Find where the given text appears and provide that cell's center as (X, Y) coordinate. 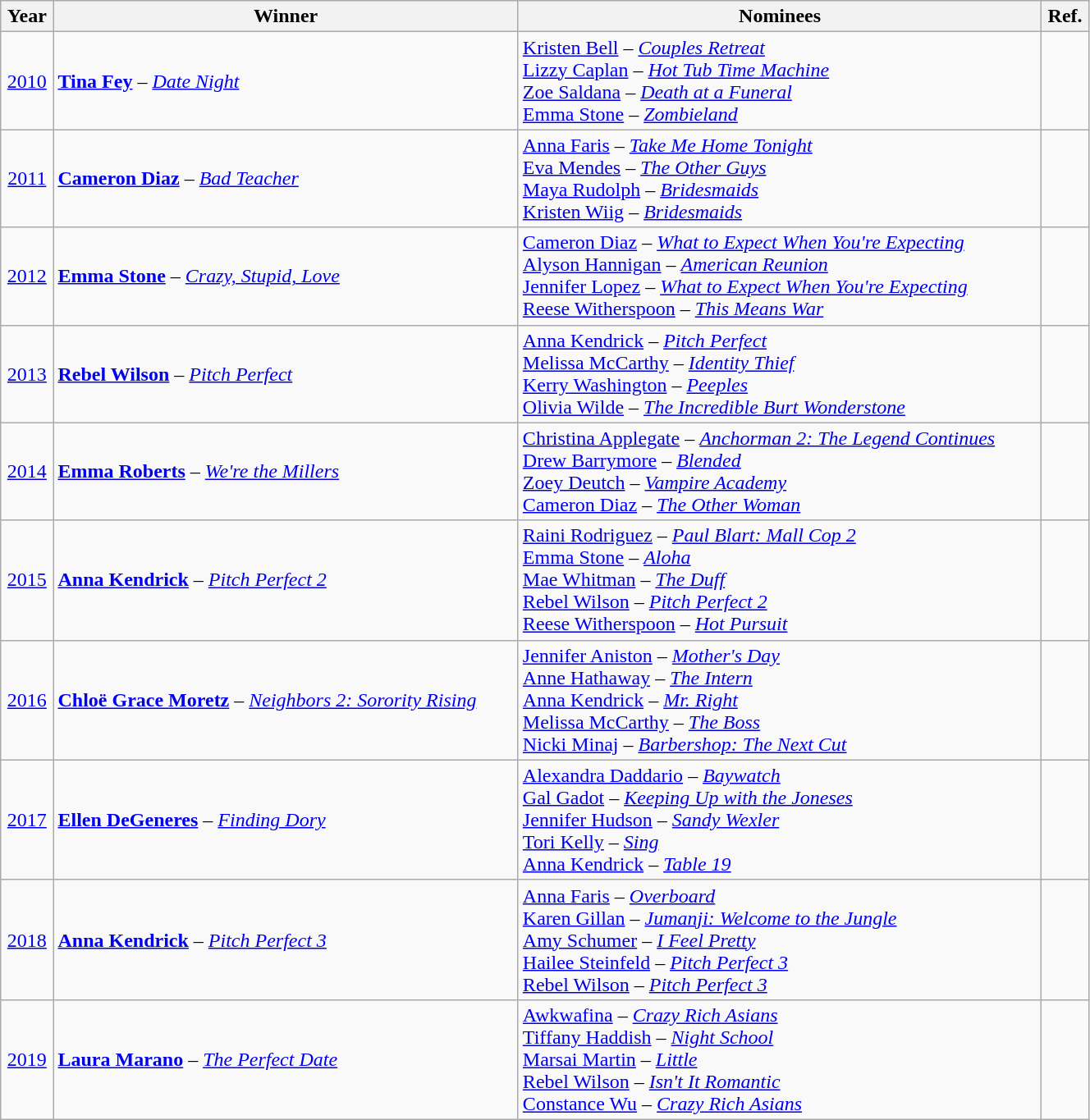
Winner (286, 16)
Tina Fey – Date Night (286, 80)
Kristen Bell – Couples RetreatLizzy Caplan – Hot Tub Time MachineZoe Saldana – Death at a FuneralEmma Stone – Zombieland (780, 80)
Chloë Grace Moretz – Neighbors 2: Sorority Rising (286, 700)
Awkwafina – Crazy Rich AsiansTiffany Haddish – Night SchoolMarsai Martin – LittleRebel Wilson – Isn't It RomanticConstance Wu – Crazy Rich Asians (780, 1059)
Ellen DeGeneres – Finding Dory (286, 820)
Emma Roberts – We're the Millers (286, 471)
Year (27, 16)
2011 (27, 179)
Raini Rodriguez – Paul Blart: Mall Cop 2Emma Stone – AlohaMae Whitman – The DuffRebel Wilson – Pitch Perfect 2Reese Witherspoon – Hot Pursuit (780, 580)
Nominees (780, 16)
Anna Faris – Take Me Home TonightEva Mendes – The Other GuysMaya Rudolph – BridesmaidsKristen Wiig – Bridesmaids (780, 179)
2019 (27, 1059)
2017 (27, 820)
2016 (27, 700)
Emma Stone – Crazy, Stupid, Love (286, 276)
Anna Kendrick – Pitch Perfect 2 (286, 580)
Alexandra Daddario – BaywatchGal Gadot – Keeping Up with the JonesesJennifer Hudson – Sandy WexlerTori Kelly – SingAnna Kendrick – Table 19 (780, 820)
2018 (27, 939)
Christina Applegate – Anchorman 2: The Legend ContinuesDrew Barrymore – BlendedZoey Deutch – Vampire AcademyCameron Diaz – The Other Woman (780, 471)
Jennifer Aniston – Mother's DayAnne Hathaway – The InternAnna Kendrick – Mr. RightMelissa McCarthy – The BossNicki Minaj – Barbershop: The Next Cut (780, 700)
2014 (27, 471)
2015 (27, 580)
2013 (27, 374)
Anna Kendrick – Pitch PerfectMelissa McCarthy – Identity ThiefKerry Washington – PeeplesOlivia Wilde – The Incredible Burt Wonderstone (780, 374)
2012 (27, 276)
Ref. (1065, 16)
Cameron Diaz – Bad Teacher (286, 179)
Rebel Wilson – Pitch Perfect (286, 374)
2010 (27, 80)
Anna Kendrick – Pitch Perfect 3 (286, 939)
Laura Marano – The Perfect Date (286, 1059)
